Search for the cell housing the specified text and yield its [x, y] center coordinate. 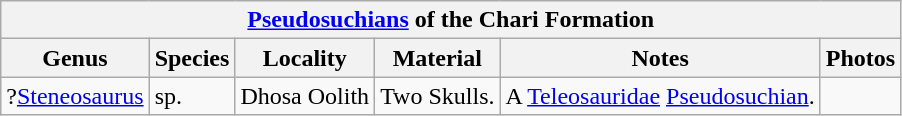
Two Skulls. [438, 96]
Locality [305, 58]
Notes [660, 58]
Dhosa Oolith [305, 96]
Genus [75, 58]
Pseudosuchians of the Chari Formation [451, 20]
?Steneosaurus [75, 96]
sp. [192, 96]
Photos [860, 58]
A Teleosauridae Pseudosuchian. [660, 96]
Species [192, 58]
Material [438, 58]
